Find where the given text appears and provide that cell's center as [x, y] coordinate. 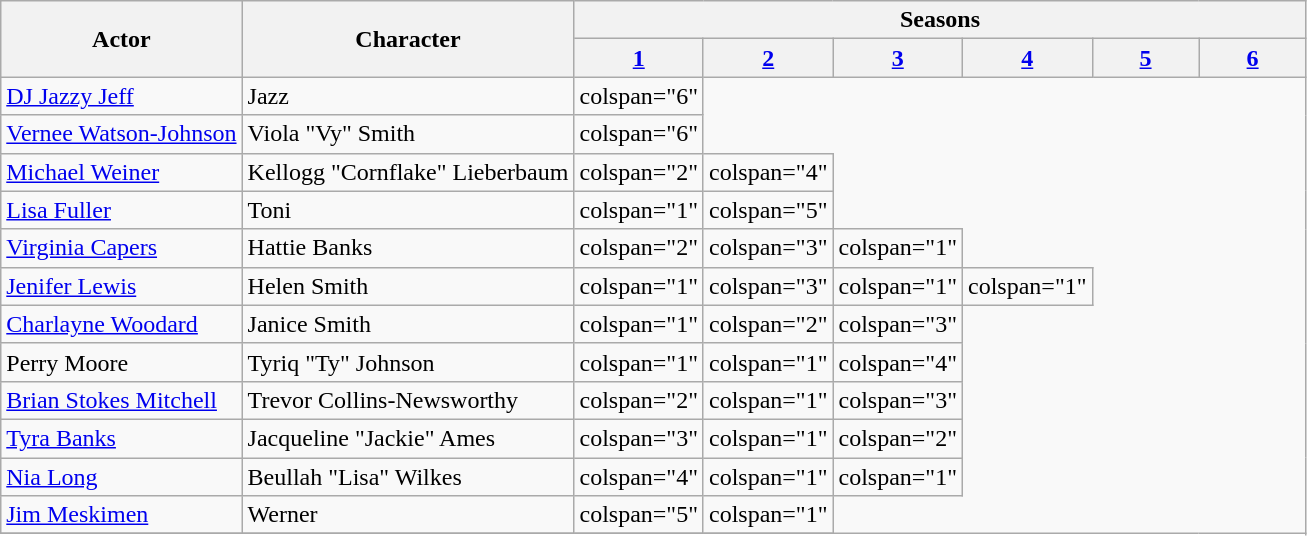
1 [639, 58]
Nia Long [122, 477]
Tyriq "Ty" Johnson [408, 362]
Vernee Watson-Johnson [122, 134]
Helen Smith [408, 286]
Perry Moore [122, 362]
Virginia Capers [122, 248]
6 [1252, 58]
Character [408, 39]
Viola "Vy" Smith [408, 134]
3 [898, 58]
Tyra Banks [122, 438]
Brian Stokes Mitchell [122, 400]
Beullah "Lisa" Wilkes [408, 477]
Jim Meskimen [122, 515]
Werner [408, 515]
4 [1028, 58]
Jazz [408, 96]
5 [1146, 58]
Jenifer Lewis [122, 286]
Trevor Collins-Newsworthy [408, 400]
Kellogg "Cornflake" Lieberbaum [408, 172]
Actor [122, 39]
Charlayne Woodard [122, 324]
Jacqueline "Jackie" Ames [408, 438]
Michael Weiner [122, 172]
Hattie Banks [408, 248]
Lisa Fuller [122, 210]
Janice Smith [408, 324]
DJ Jazzy Jeff [122, 96]
Toni [408, 210]
2 [768, 58]
Seasons [940, 20]
